Capture the cell that displays the provided text and extract its [X, Y] central coordinate. 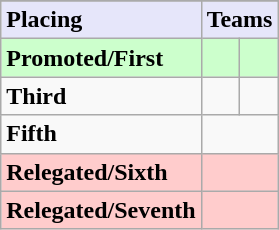
Relegated/Sixth [101, 172]
Third [101, 96]
Relegated/Seventh [101, 210]
Promoted/First [101, 58]
Fifth [101, 134]
Teams [240, 20]
Placing [101, 20]
